Provide the (x, y) coordinate of the cell's center where the given text is located.  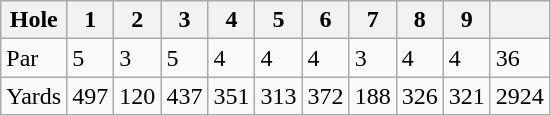
313 (278, 96)
437 (184, 96)
Hole (34, 20)
6 (326, 20)
7 (372, 20)
326 (420, 96)
497 (90, 96)
36 (520, 58)
351 (232, 96)
1 (90, 20)
9 (466, 20)
2924 (520, 96)
Yards (34, 96)
2 (138, 20)
188 (372, 96)
372 (326, 96)
120 (138, 96)
8 (420, 20)
Par (34, 58)
321 (466, 96)
